Locate the cell with the specified text and output its [x, y] center coordinate. 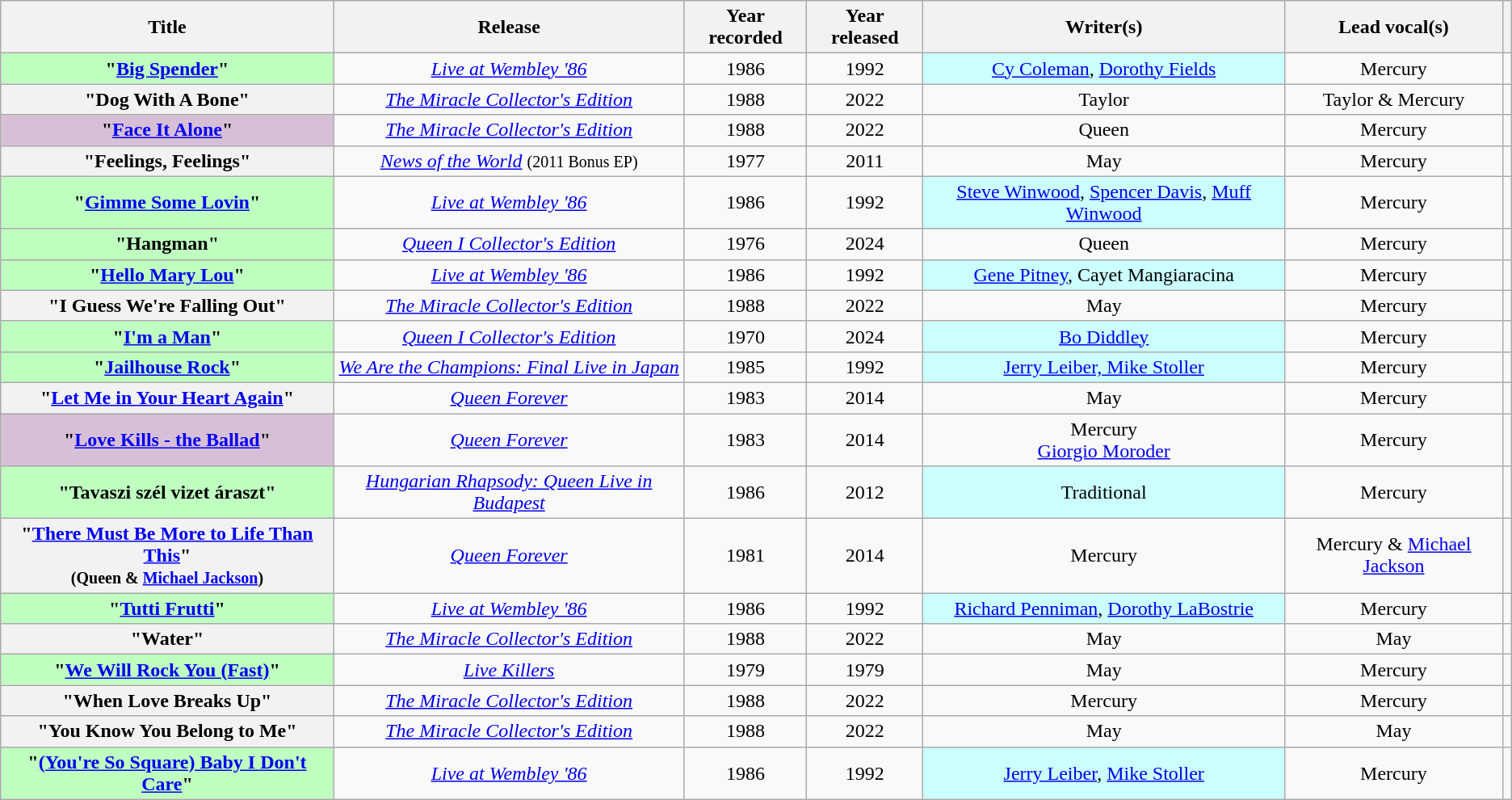
1976 [745, 244]
Mercury & Michael Jackson [1394, 556]
Live Killers [509, 670]
"I'm a Man" [167, 336]
Taylor & Mercury [1394, 99]
"When Love Breaks Up" [167, 701]
"Dog With A Bone" [167, 99]
"You Know You Belong to Me" [167, 731]
1970 [745, 336]
MercuryGiorgio Moroder [1104, 440]
Year released [865, 27]
"Gimme Some Lovin" [167, 202]
Steve Winwood, Spencer Davis, Muff Winwood [1104, 202]
Title [167, 27]
Hungarian Rhapsody: Queen Live in Budapest [509, 493]
We Are the Champions: Final Live in Japan [509, 367]
Cy Coleman, Dorothy Fields [1104, 69]
"Jailhouse Rock" [167, 367]
Traditional [1104, 493]
"Hangman" [167, 244]
1977 [745, 161]
"Face It Alone" [167, 130]
2011 [865, 161]
Richard Penniman, Dorothy LaBostrie [1104, 608]
Year recorded [745, 27]
Taylor [1104, 99]
Release [509, 27]
"There Must Be More to Life Than This"(Queen & Michael Jackson) [167, 556]
"Tavaszi szél vizet áraszt" [167, 493]
"Love Kills - the Ballad" [167, 440]
"Let Me in Your Heart Again" [167, 398]
"Tutti Frutti" [167, 608]
"Big Spender" [167, 69]
Gene Pitney, Cayet Mangiaracina [1104, 275]
Bo Diddley [1104, 336]
Lead vocal(s) [1394, 27]
1981 [745, 556]
"We Will Rock You (Fast)" [167, 670]
"Water" [167, 639]
1985 [745, 367]
"Hello Mary Lou" [167, 275]
"Feelings, Feelings" [167, 161]
"I Guess We're Falling Out" [167, 305]
"(You're So Square) Baby I Don't Care" [167, 773]
2012 [865, 493]
Writer(s) [1104, 27]
News of the World (2011 Bonus EP) [509, 161]
